Determine the [X, Y] coordinate at the center of the cell enclosing the given text.  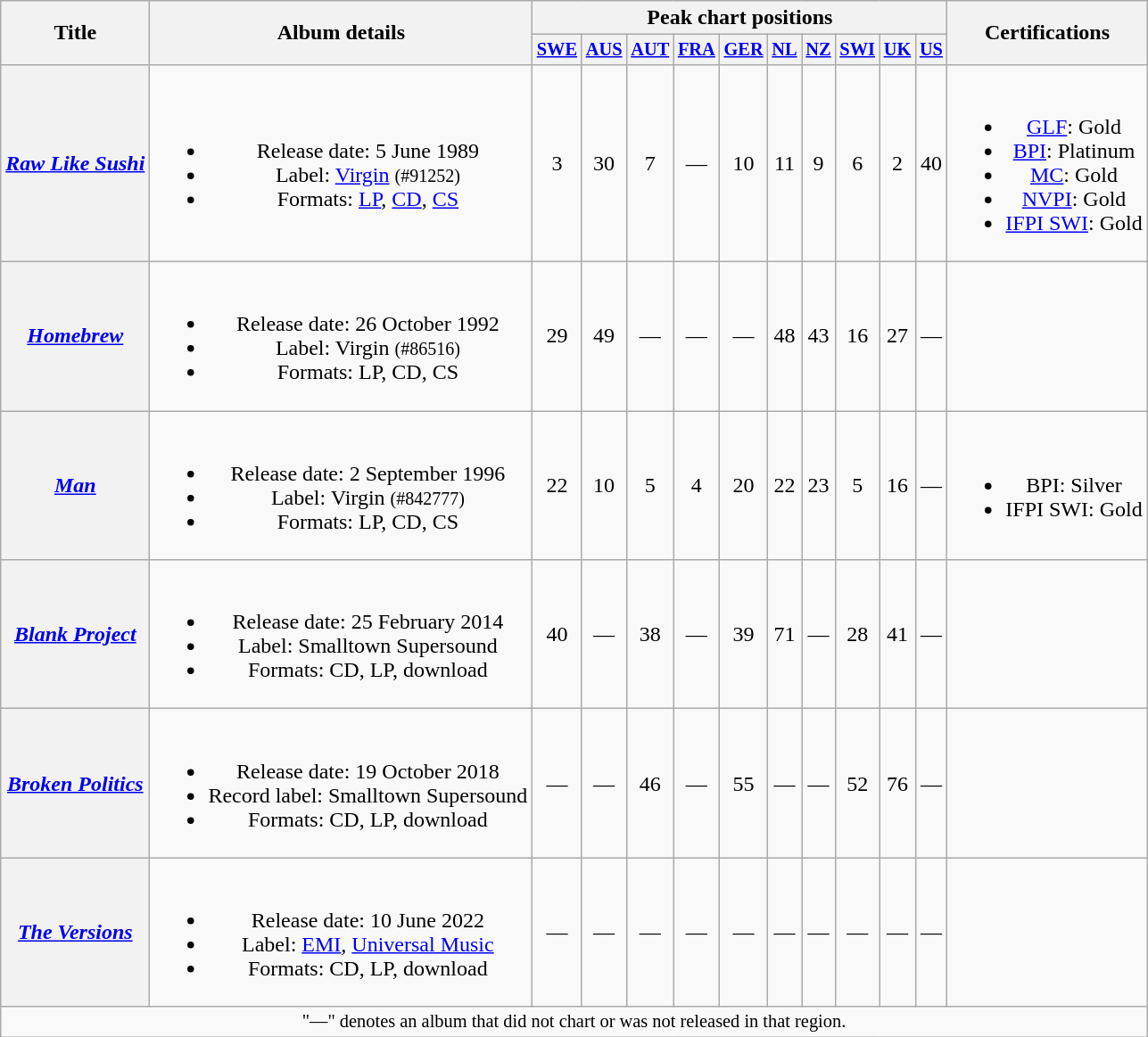
3 [557, 162]
43 [818, 337]
NL [785, 50]
29 [557, 337]
20 [744, 485]
11 [785, 162]
46 [649, 783]
SWE [557, 50]
GER [744, 50]
48 [785, 337]
SWI [856, 50]
27 [897, 337]
Certifications [1047, 33]
Release date: 26 October 1992Label: Virgin (#86516)Formats: LP, CD, CS [341, 337]
The Versions [75, 933]
"—" denotes an album that did not chart or was not released in that region. [574, 1022]
38 [649, 635]
28 [856, 635]
Album details [341, 33]
Title [75, 33]
52 [856, 783]
NZ [818, 50]
Homebrew [75, 337]
Release date: 10 June 2022Label: EMI, Universal MusicFormats: CD, LP, download [341, 933]
Release date: 5 June 1989Label: Virgin (#91252)Formats: LP, CD, CS [341, 162]
41 [897, 635]
2 [897, 162]
AUS [604, 50]
7 [649, 162]
Peak chart positions [740, 18]
23 [818, 485]
BPI: SilverIFPI SWI: Gold [1047, 485]
Blank Project [75, 635]
4 [697, 485]
Release date: 19 October 2018Record label: Smalltown SupersoundFormats: CD, LP, download [341, 783]
71 [785, 635]
49 [604, 337]
Man [75, 485]
76 [897, 783]
Broken Politics [75, 783]
AUT [649, 50]
FRA [697, 50]
UK [897, 50]
Release date: 2 September 1996Label: Virgin (#842777)Formats: LP, CD, CS [341, 485]
9 [818, 162]
30 [604, 162]
55 [744, 783]
GLF: GoldBPI: PlatinumMC: GoldNVPI: GoldIFPI SWI: Gold [1047, 162]
39 [744, 635]
US [931, 50]
6 [856, 162]
Raw Like Sushi [75, 162]
Release date: 25 February 2014Label: Smalltown SupersoundFormats: CD, LP, download [341, 635]
